From the cell containing the given text, extract its center point as (X, Y) coordinate. 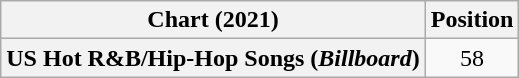
Position (472, 20)
Chart (2021) (213, 20)
58 (472, 58)
US Hot R&B/Hip-Hop Songs (Billboard) (213, 58)
